From the cell containing the given text, extract its center point as [X, Y] coordinate. 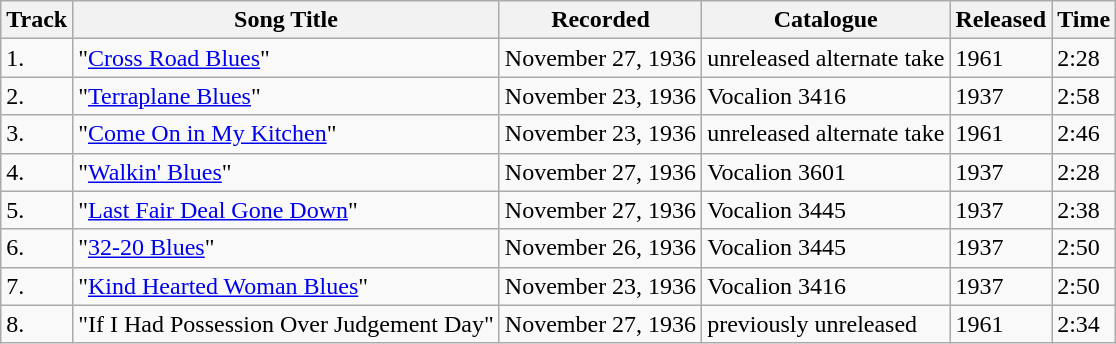
Track [37, 20]
Time [1084, 20]
7. [37, 286]
2. [37, 96]
"Come On in My Kitchen" [286, 134]
"Last Fair Deal Gone Down" [286, 210]
previously unreleased [826, 324]
4. [37, 172]
3. [37, 134]
Recorded [600, 20]
November 26, 1936 [600, 248]
Catalogue [826, 20]
1. [37, 58]
8. [37, 324]
6. [37, 248]
"Cross Road Blues" [286, 58]
2:38 [1084, 210]
Song Title [286, 20]
2:46 [1084, 134]
2:34 [1084, 324]
2:58 [1084, 96]
Vocalion 3601 [826, 172]
"Kind Hearted Woman Blues" [286, 286]
5. [37, 210]
"Walkin' Blues" [286, 172]
"If I Had Possession Over Judgement Day" [286, 324]
"Terraplane Blues" [286, 96]
"32-20 Blues" [286, 248]
Released [1001, 20]
